Determine the [X, Y] coordinate at the center of the cell enclosing the given text.  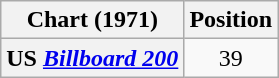
39 [231, 58]
Position [231, 20]
Chart (1971) [92, 20]
US Billboard 200 [92, 58]
